Output the [x, y] coordinate of the center of the cell containing the given text.  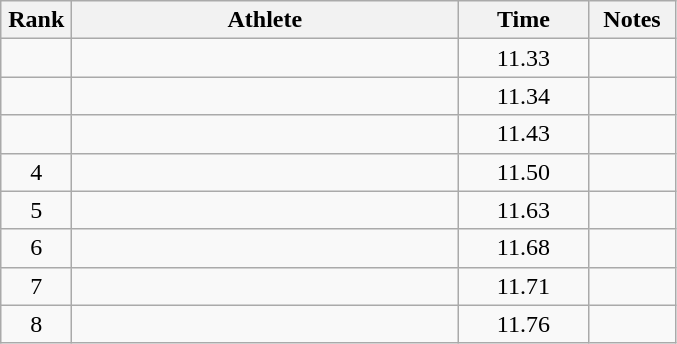
11.43 [524, 134]
11.68 [524, 248]
Notes [632, 20]
8 [36, 324]
11.33 [524, 58]
4 [36, 172]
Athlete [265, 20]
11.63 [524, 210]
5 [36, 210]
11.71 [524, 286]
11.76 [524, 324]
11.50 [524, 172]
7 [36, 286]
11.34 [524, 96]
6 [36, 248]
Time [524, 20]
Rank [36, 20]
